Detect which cell encompasses the target text, then output its (X, Y) center coordinate. 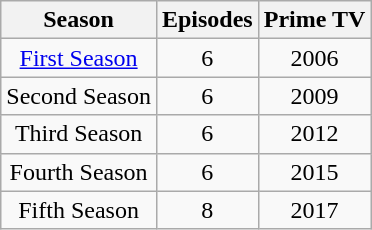
Third Season (79, 134)
Season (79, 20)
2006 (314, 58)
First Season (79, 58)
2009 (314, 96)
2012 (314, 134)
Fourth Season (79, 172)
2015 (314, 172)
Fifth Season (79, 210)
2017 (314, 210)
8 (207, 210)
Episodes (207, 20)
Prime TV (314, 20)
Second Season (79, 96)
